Capture the cell that displays the provided text and extract its (X, Y) central coordinate. 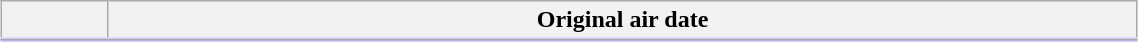
Original air date (622, 21)
